Pinpoint the cell where the given text exists, returning its (x, y) midpoint coordinate. 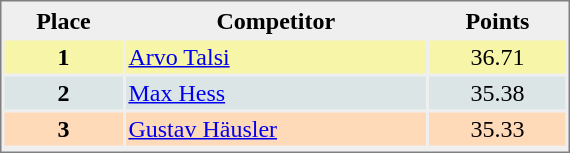
35.33 (497, 128)
36.71 (497, 56)
Gustav Häusler (276, 128)
Points (497, 20)
35.38 (497, 92)
Competitor (276, 20)
2 (63, 92)
Max Hess (276, 92)
Place (63, 20)
Arvo Talsi (276, 56)
3 (63, 128)
1 (63, 56)
